Return the (x, y) coordinate for the center point of the cell that contains the specified text.  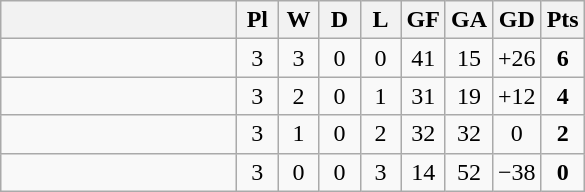
GA (468, 20)
GF (423, 20)
GD (518, 20)
L (380, 20)
Pl (258, 20)
31 (423, 96)
−38 (518, 172)
W (298, 20)
Pts (562, 20)
4 (562, 96)
14 (423, 172)
52 (468, 172)
41 (423, 58)
+12 (518, 96)
19 (468, 96)
6 (562, 58)
+26 (518, 58)
15 (468, 58)
D (340, 20)
